Provide the (x, y) coordinate of the cell's center where the given text is located.  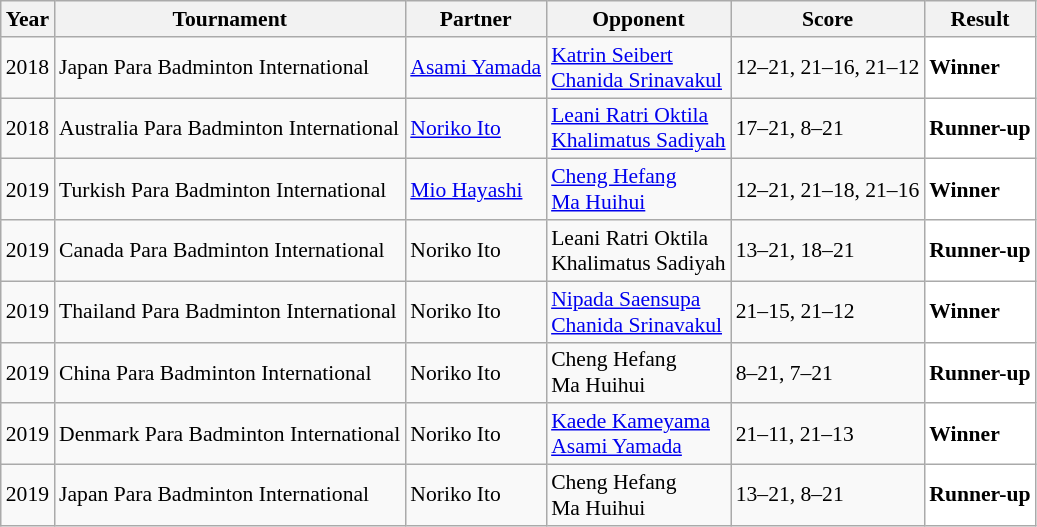
Partner (476, 19)
Canada Para Badminton International (230, 250)
Result (980, 19)
Denmark Para Badminton International (230, 434)
12–21, 21–16, 21–12 (828, 68)
Nipada Saensupa Chanida Srinavakul (638, 312)
17–21, 8–21 (828, 128)
21–15, 21–12 (828, 312)
21–11, 21–13 (828, 434)
13–21, 18–21 (828, 250)
Kaede Kameyama Asami Yamada (638, 434)
Score (828, 19)
Australia Para Badminton International (230, 128)
China Para Badminton International (230, 372)
Year (28, 19)
12–21, 21–18, 21–16 (828, 190)
8–21, 7–21 (828, 372)
Tournament (230, 19)
Thailand Para Badminton International (230, 312)
Opponent (638, 19)
Asami Yamada (476, 68)
Turkish Para Badminton International (230, 190)
Katrin Seibert Chanida Srinavakul (638, 68)
13–21, 8–21 (828, 496)
Mio Hayashi (476, 190)
